Find where the given text appears and provide that cell's center as (X, Y) coordinate. 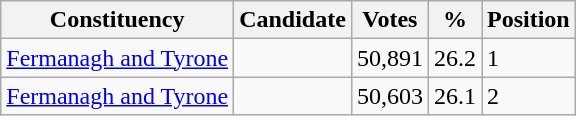
Votes (390, 20)
Candidate (293, 20)
Position (529, 20)
26.1 (454, 96)
Constituency (118, 20)
% (454, 20)
50,891 (390, 58)
50,603 (390, 96)
1 (529, 58)
26.2 (454, 58)
2 (529, 96)
